Detect which cell encompasses the target text, then output its (x, y) center coordinate. 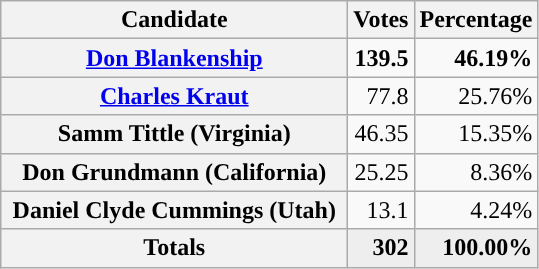
77.8 (381, 96)
25.76% (476, 96)
302 (381, 248)
15.35% (476, 134)
13.1 (381, 210)
Candidate (174, 20)
4.24% (476, 210)
Totals (174, 248)
Charles Kraut (174, 96)
Daniel Clyde Cummings (Utah) (174, 210)
100.00% (476, 248)
Samm Tittle (Virginia) (174, 134)
25.25 (381, 172)
46.19% (476, 58)
Don Blankenship (174, 58)
Percentage (476, 20)
Don Grundmann (California) (174, 172)
Votes (381, 20)
139.5 (381, 58)
46.35 (381, 134)
8.36% (476, 172)
